Capture the cell that displays the provided text and extract its (x, y) central coordinate. 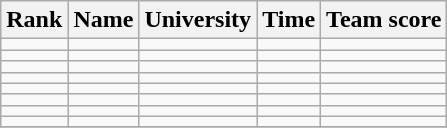
Time (289, 20)
Name (104, 20)
Rank (34, 20)
Team score (384, 20)
University (198, 20)
